Scan for the cell matching the given text and deliver its (x, y) coordinate at center. 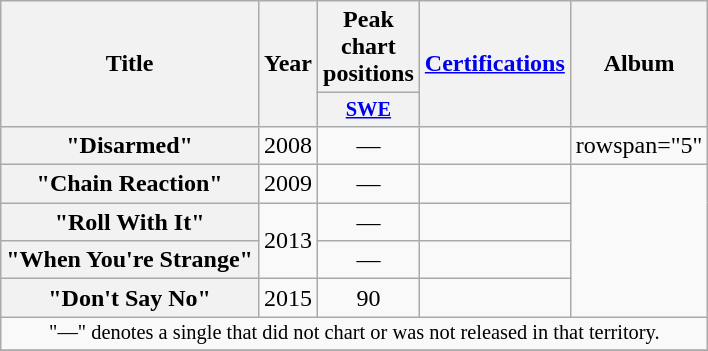
"Disarmed" (130, 145)
Album (639, 64)
2008 (288, 145)
"When You're Strange" (130, 260)
2009 (288, 184)
Year (288, 64)
rowspan="5" (639, 145)
2013 (288, 241)
SWE (369, 110)
"Chain Reaction" (130, 184)
Peak chart positions (369, 47)
"Don't Say No" (130, 298)
"Roll With It" (130, 222)
90 (369, 298)
Title (130, 64)
"—" denotes a single that did not chart or was not released in that territory. (354, 334)
Certifications (494, 64)
2015 (288, 298)
